Return the [x, y] coordinate for the center point of the cell that contains the specified text.  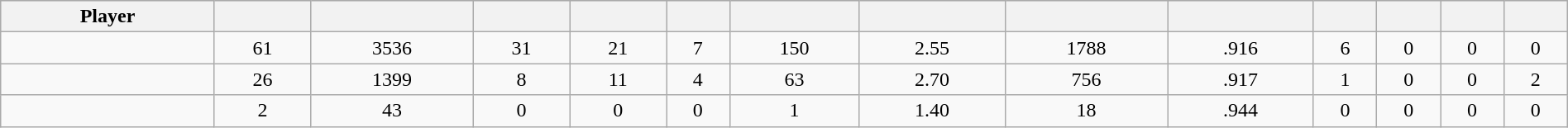
.917 [1241, 79]
21 [619, 48]
1399 [392, 79]
43 [392, 111]
.916 [1241, 48]
1.40 [933, 111]
61 [263, 48]
18 [1086, 111]
2.70 [933, 79]
63 [794, 79]
1788 [1086, 48]
11 [619, 79]
7 [698, 48]
31 [521, 48]
.944 [1241, 111]
150 [794, 48]
Player [108, 17]
3536 [392, 48]
4 [698, 79]
2.55 [933, 48]
8 [521, 79]
756 [1086, 79]
6 [1345, 48]
26 [263, 79]
